Identify which cell holds the provided text, then report its [x, y] central coordinate. 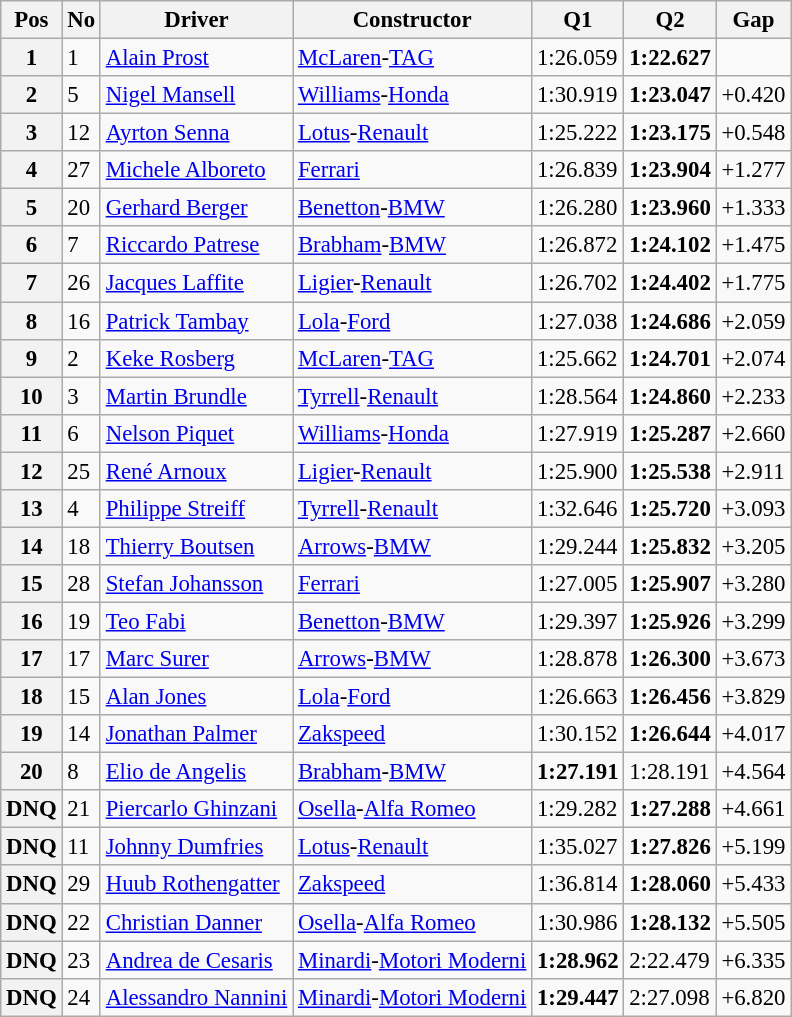
+3.829 [754, 697]
+2.660 [754, 433]
1:29.282 [578, 809]
1:23.904 [670, 170]
Elio de Angelis [196, 772]
Thierry Boutsen [196, 546]
+2.074 [754, 358]
1:26.280 [578, 208]
Marc Surer [196, 659]
René Arnoux [196, 471]
1:35.027 [578, 847]
1:28.191 [670, 772]
1:27.191 [578, 772]
1:29.244 [578, 546]
1:25.720 [670, 509]
1:29.397 [578, 621]
Keke Rosberg [196, 358]
Nigel Mansell [196, 95]
1:23.175 [670, 133]
1:30.986 [578, 922]
28 [81, 584]
Michele Alboreto [196, 170]
Christian Danner [196, 922]
13 [32, 509]
1:28.962 [578, 960]
Patrick Tambay [196, 321]
+5.199 [754, 847]
1:30.152 [578, 734]
Alain Prost [196, 58]
22 [81, 922]
1:25.832 [670, 546]
Johnny Dumfries [196, 847]
Q2 [670, 20]
+3.093 [754, 509]
9 [32, 358]
No [81, 20]
+3.205 [754, 546]
+5.505 [754, 922]
1:24.402 [670, 283]
1:29.447 [578, 997]
1:25.926 [670, 621]
1:23.960 [670, 208]
+2.911 [754, 471]
1:22.627 [670, 58]
1:26.456 [670, 697]
Constructor [412, 20]
Alessandro Nannini [196, 997]
27 [81, 170]
1:28.564 [578, 396]
+3.673 [754, 659]
+0.548 [754, 133]
Q1 [578, 20]
+1.775 [754, 283]
+3.280 [754, 584]
1:25.900 [578, 471]
1:30.919 [578, 95]
+1.333 [754, 208]
Stefan Johansson [196, 584]
Jonathan Palmer [196, 734]
Nelson Piquet [196, 433]
1:25.907 [670, 584]
Philippe Streiff [196, 509]
1:28.060 [670, 885]
Riccardo Patrese [196, 245]
25 [81, 471]
+1.475 [754, 245]
Huub Rothengatter [196, 885]
1:28.132 [670, 922]
+4.564 [754, 772]
Martin Brundle [196, 396]
1:24.701 [670, 358]
1:32.646 [578, 509]
+0.420 [754, 95]
Teo Fabi [196, 621]
Pos [32, 20]
1:26.872 [578, 245]
2:27.098 [670, 997]
+4.661 [754, 809]
Driver [196, 20]
+3.299 [754, 621]
1:23.047 [670, 95]
+5.433 [754, 885]
1:28.878 [578, 659]
Piercarlo Ghinzani [196, 809]
1:26.059 [578, 58]
1:27.919 [578, 433]
21 [81, 809]
1:26.644 [670, 734]
Ayrton Senna [196, 133]
1:27.038 [578, 321]
Andrea de Cesaris [196, 960]
24 [81, 997]
+2.059 [754, 321]
10 [32, 396]
Jacques Laffite [196, 283]
1:24.860 [670, 396]
1:24.686 [670, 321]
1:26.702 [578, 283]
23 [81, 960]
1:25.538 [670, 471]
1:25.662 [578, 358]
1:27.005 [578, 584]
+4.017 [754, 734]
1:25.222 [578, 133]
Gap [754, 20]
Alan Jones [196, 697]
1:26.300 [670, 659]
2:22.479 [670, 960]
1:27.826 [670, 847]
+2.233 [754, 396]
26 [81, 283]
1:25.287 [670, 433]
1:27.288 [670, 809]
1:26.663 [578, 697]
1:24.102 [670, 245]
1:36.814 [578, 885]
+6.820 [754, 997]
+1.277 [754, 170]
29 [81, 885]
1:26.839 [578, 170]
Gerhard Berger [196, 208]
+6.335 [754, 960]
